From the cell containing the given text, extract its center point as (x, y) coordinate. 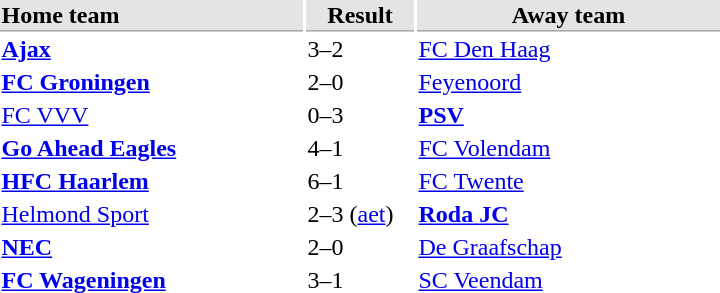
Home team (152, 16)
0–3 (360, 115)
De Graafschap (568, 247)
Away team (568, 16)
HFC Haarlem (152, 181)
Roda JC (568, 215)
Feyenoord (568, 83)
4–1 (360, 149)
PSV (568, 115)
2–3 (aet) (360, 215)
6–1 (360, 181)
FC Groningen (152, 83)
Helmond Sport (152, 215)
Ajax (152, 49)
FC Twente (568, 181)
FC Volendam (568, 149)
Result (360, 16)
FC Den Haag (568, 49)
FC VVV (152, 115)
Go Ahead Eagles (152, 149)
NEC (152, 247)
3–2 (360, 49)
